Extract the [x, y] coordinate from the center of the cell holding the provided text.  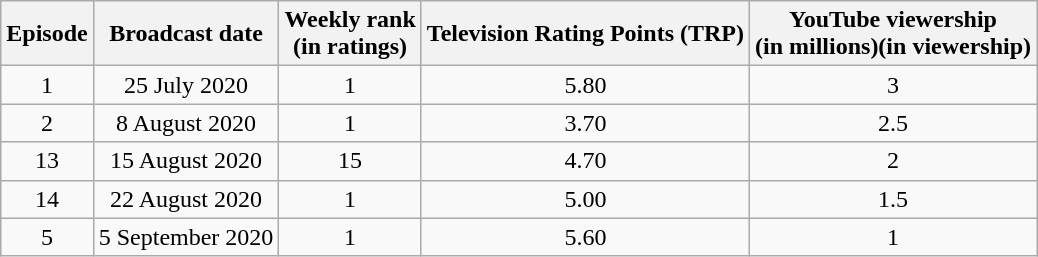
5.80 [585, 85]
3.70 [585, 123]
2.5 [892, 123]
25 July 2020 [186, 85]
15 August 2020 [186, 161]
5.00 [585, 199]
5 [47, 237]
22 August 2020 [186, 199]
3 [892, 85]
13 [47, 161]
15 [350, 161]
8 August 2020 [186, 123]
Broadcast date [186, 34]
5.60 [585, 237]
YouTube viewership(in millions)(in viewership) [892, 34]
Television Rating Points (TRP) [585, 34]
1.5 [892, 199]
Weekly rank(in ratings) [350, 34]
5 September 2020 [186, 237]
4.70 [585, 161]
14 [47, 199]
Episode [47, 34]
